Detect which cell encompasses the target text, then output its [X, Y] center coordinate. 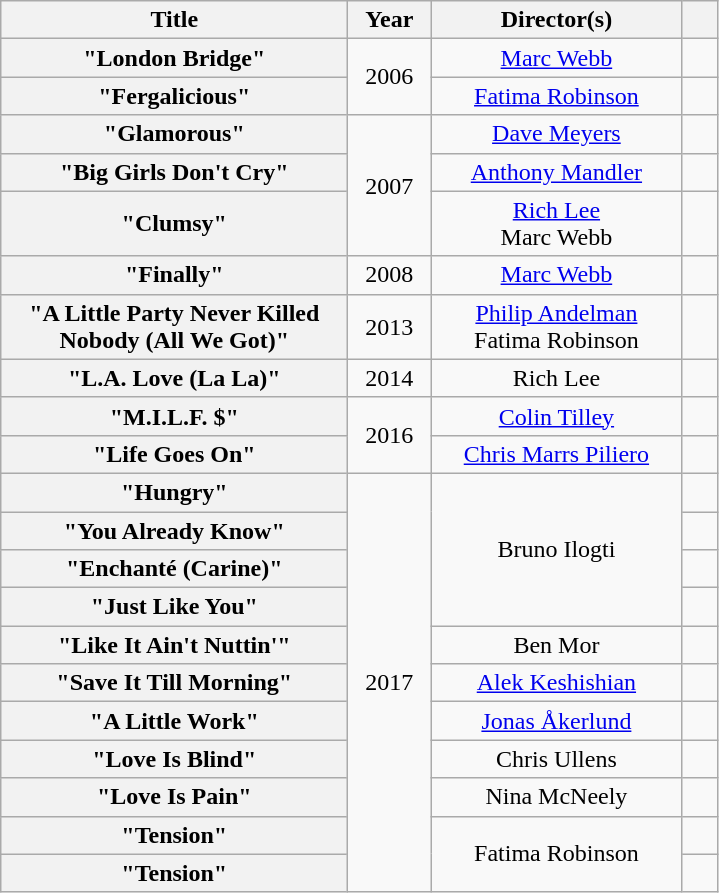
"Fergalicious" [174, 96]
Anthony Mandler [556, 172]
"Glamorous" [174, 134]
"Finally" [174, 275]
"Big Girls Don't Cry" [174, 172]
2008 [390, 275]
Rich Lee [556, 378]
Alek Keshishian [556, 683]
Title [174, 20]
"A Little Work" [174, 721]
"Life Goes On" [174, 454]
"Clumsy" [174, 224]
Rich LeeMarc Webb [556, 224]
Colin Tilley [556, 416]
"L.A. Love (La La)" [174, 378]
"Hungry" [174, 492]
"Like It Ain't Nuttin'" [174, 645]
Nina McNeely [556, 797]
2016 [390, 435]
"Save It Till Morning" [174, 683]
"You Already Know" [174, 531]
2006 [390, 77]
"Just Like You" [174, 607]
Chris Ullens [556, 759]
"London Bridge" [174, 58]
"M.I.L.F. $" [174, 416]
Dave Meyers [556, 134]
"Love Is Blind" [174, 759]
Year [390, 20]
"Enchanté (Carine)" [174, 569]
Director(s) [556, 20]
2014 [390, 378]
2013 [390, 326]
Philip AndelmanFatima Robinson [556, 326]
"Love Is Pain" [174, 797]
Ben Mor [556, 645]
2017 [390, 682]
2007 [390, 186]
"A Little Party Never Killed Nobody (All We Got)" [174, 326]
Bruno Ilogti [556, 549]
Jonas Åkerlund [556, 721]
Chris Marrs Piliero [556, 454]
